Output the [x, y] coordinate of the center of the cell containing the given text.  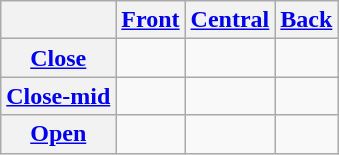
Back [306, 20]
Central [230, 20]
Open [58, 134]
Close-mid [58, 96]
Close [58, 58]
Front [150, 20]
